Detect which cell encompasses the target text, then output its [X, Y] center coordinate. 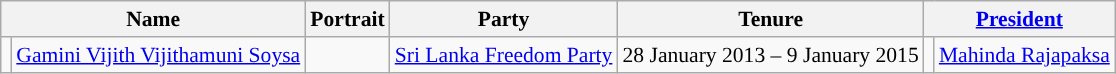
Mahinda Rajapaksa [1024, 55]
Party [504, 19]
Name [153, 19]
Gamini Vijith Vijithamuni Soysa [158, 55]
Tenure [770, 19]
President [1020, 19]
28 January 2013 – 9 January 2015 [770, 55]
Portrait [347, 19]
Sri Lanka Freedom Party [504, 55]
